From the cell containing the given text, extract its center point as (x, y) coordinate. 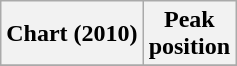
Peakposition (189, 34)
Chart (2010) (72, 34)
